Output the [x, y] coordinate of the center of the cell containing the given text.  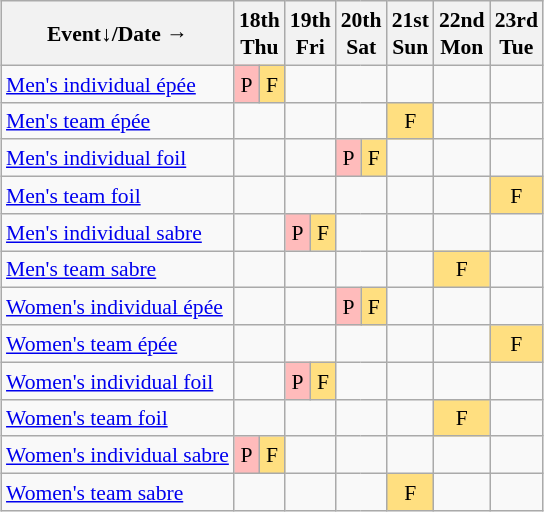
18thThu [260, 33]
Men's team épée [118, 120]
Men's team sabre [118, 268]
Event↓/Date → [118, 33]
23rdTue [516, 33]
20thSat [362, 33]
22ndMon [462, 33]
Women's individual épée [118, 306]
19thFri [310, 33]
Men's individual foil [118, 158]
Women's individual sabre [118, 454]
Women's team épée [118, 344]
Men's individual épée [118, 84]
Women's individual foil [118, 380]
21stSun [410, 33]
Men's team foil [118, 194]
Women's team foil [118, 418]
Men's individual sabre [118, 232]
Women's team sabre [118, 492]
